Detect which cell encompasses the target text, then output its [x, y] center coordinate. 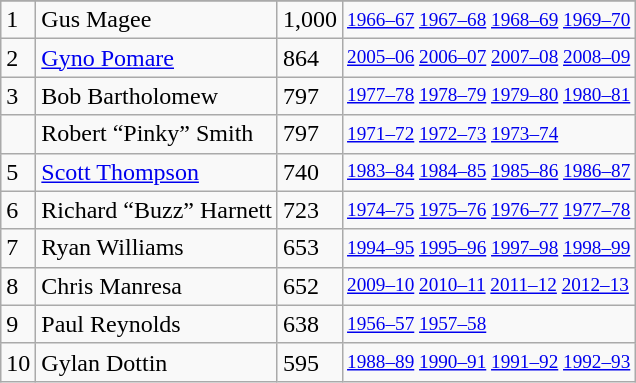
Chris Manresa [157, 286]
2005–06 2006–07 2007–08 2008–09 [488, 58]
1,000 [310, 20]
2009–10 2010–11 2011–12 2012–13 [488, 286]
1956–57 1957–58 [488, 324]
Bob Bartholomew [157, 96]
7 [18, 248]
Scott Thompson [157, 172]
1974–75 1975–76 1976–77 1977–78 [488, 210]
9 [18, 324]
723 [310, 210]
652 [310, 286]
1983–84 1984–85 1985–86 1986–87 [488, 172]
3 [18, 96]
Richard “Buzz” Harnett [157, 210]
653 [310, 248]
Gus Magee [157, 20]
1994–95 1995–96 1997–98 1998–99 [488, 248]
Gylan Dottin [157, 362]
1 [18, 20]
1977–78 1978–79 1979–80 1980–81 [488, 96]
10 [18, 362]
2 [18, 58]
864 [310, 58]
5 [18, 172]
Ryan Williams [157, 248]
1966–67 1967–68 1968–69 1969–70 [488, 20]
8 [18, 286]
1988–89 1990–91 1991–92 1992–93 [488, 362]
638 [310, 324]
Robert “Pinky” Smith [157, 134]
Gyno Pomare [157, 58]
6 [18, 210]
1971–72 1972–73 1973–74 [488, 134]
Paul Reynolds [157, 324]
595 [310, 362]
740 [310, 172]
